Output the (x, y) coordinate of the center of the cell containing the given text.  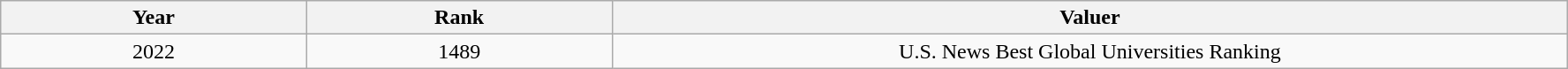
2022 (154, 51)
Year (154, 18)
Rank (459, 18)
U.S. News Best Global Universities Ranking (1089, 51)
Valuer (1089, 18)
1489 (459, 51)
